Detect which cell encompasses the target text, then output its [x, y] center coordinate. 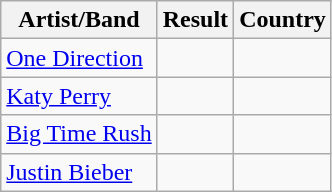
Big Time Rush [79, 134]
Result [195, 20]
Justin Bieber [79, 172]
Country [283, 20]
Artist/Band [79, 20]
Katy Perry [79, 96]
One Direction [79, 58]
